Pinpoint the cell where the given text exists, returning its (x, y) midpoint coordinate. 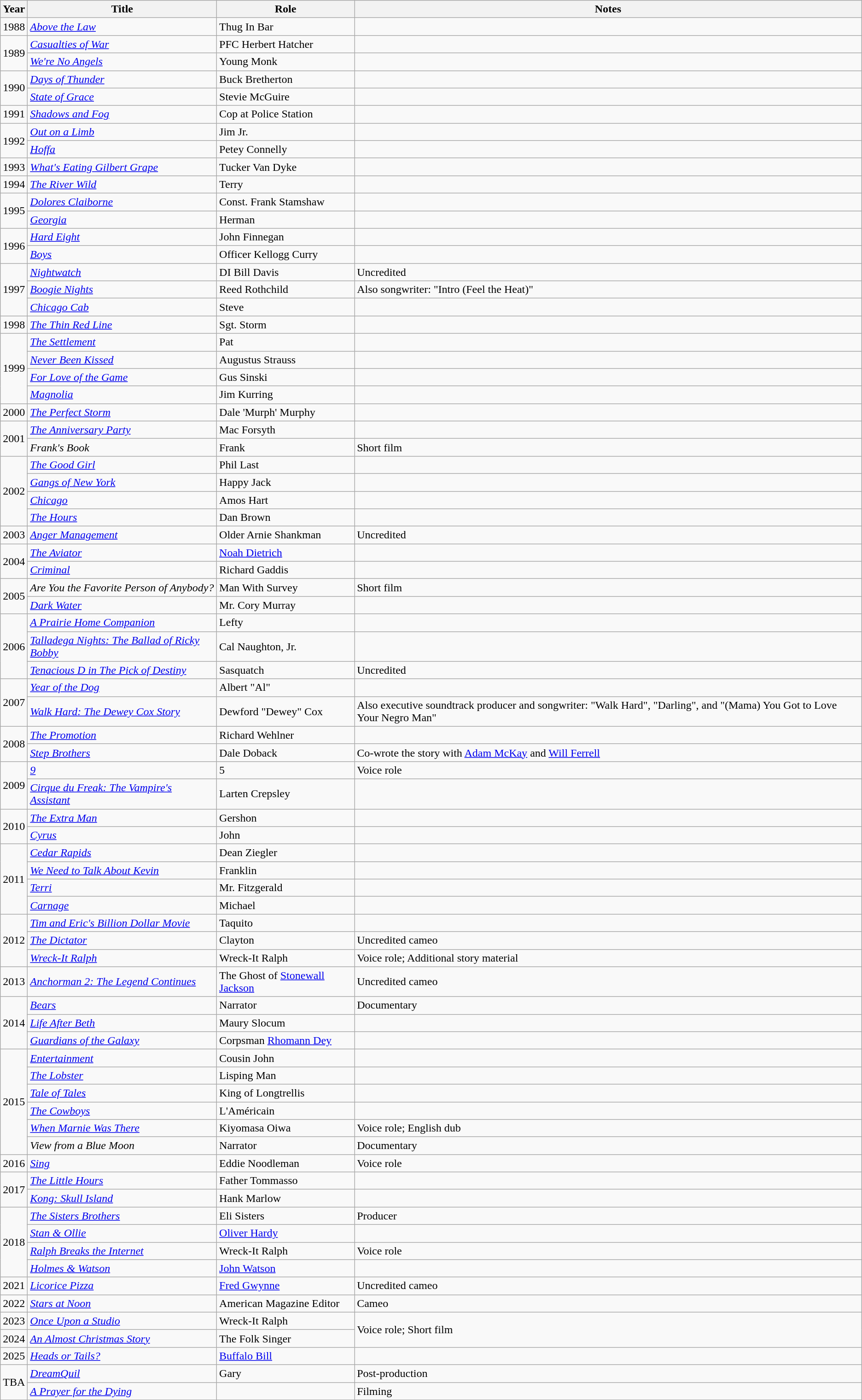
King of Longtrellis (285, 1093)
Happy Jack (285, 482)
2023 (14, 1321)
The Lobster (122, 1075)
Boogie Nights (122, 290)
Young Monk (285, 62)
Phil Last (285, 465)
The Settlement (122, 342)
Dark Water (122, 605)
Stars at Noon (122, 1303)
Dan Brown (285, 518)
2022 (14, 1303)
Voice role; English dub (608, 1128)
Pat (285, 342)
Terry (285, 184)
Albert "Al" (285, 688)
DreamQuil (122, 1373)
Reed Rothchild (285, 290)
2000 (14, 412)
Dale Doback (285, 752)
Frank (285, 447)
Gary (285, 1373)
Sasquatch (285, 670)
The Cowboys (122, 1110)
2016 (14, 1163)
The Thin Red Line (122, 325)
2004 (14, 561)
Co-wrote the story with Adam McKay and Will Ferrell (608, 752)
John Finnegan (285, 237)
What's Eating Gilbert Grape (122, 167)
Anchorman 2: The Legend Continues (122, 982)
Year of the Dog (122, 688)
2002 (14, 491)
The Promotion (122, 735)
Older Arnie Shankman (285, 535)
Buffalo Bill (285, 1356)
Cirque du Freak: The Vampire's Assistant (122, 794)
Eddie Noodleman (285, 1163)
Dolores Claiborne (122, 202)
Chicago (122, 500)
Once Upon a Studio (122, 1321)
2009 (14, 785)
Buck Bretherton (285, 79)
The Extra Man (122, 817)
Lefty (285, 623)
Hard Eight (122, 237)
We're No Angels (122, 62)
1988 (14, 27)
2001 (14, 438)
1997 (14, 290)
Kong: Skull Island (122, 1198)
Year (14, 9)
Father Tommasso (285, 1181)
American Magazine Editor (285, 1303)
Shadows and Fog (122, 114)
Ralph Breaks the Internet (122, 1251)
View from a Blue Moon (122, 1146)
Taquito (285, 923)
Mac Forsyth (285, 430)
Dean Ziegler (285, 853)
Cedar Rapids (122, 853)
Chicago Cab (122, 307)
Amos Hart (285, 500)
Entertainment (122, 1058)
Dewford "Dewey" Cox (285, 711)
Officer Kellogg Curry (285, 255)
Stevie McGuire (285, 97)
DI Bill Davis (285, 272)
2005 (14, 596)
9 (122, 770)
Life After Beth (122, 1023)
Petey Connelly (285, 149)
The Good Girl (122, 465)
Richard Wehlner (285, 735)
Sgt. Storm (285, 325)
2013 (14, 982)
The Perfect Storm (122, 412)
Title (122, 9)
1991 (14, 114)
Producer (608, 1216)
Out on a Limb (122, 132)
Tenacious D in The Pick of Destiny (122, 670)
Man With Survey (285, 588)
Also executive soundtrack producer and songwriter: "Walk Hard", "Darling", and "(Mama) You Got to Love Your Negro Man" (608, 711)
Larten Crepsley (285, 794)
Jim Jr. (285, 132)
Jim Kurring (285, 395)
Are You the Favorite Person of Anybody? (122, 588)
Hoffa (122, 149)
2012 (14, 940)
Days of Thunder (122, 79)
Boys (122, 255)
The River Wild (122, 184)
Noah Dietrich (285, 553)
Cal Naughton, Jr. (285, 647)
Never Been Kissed (122, 360)
Post-production (608, 1373)
Steve (285, 307)
1999 (14, 368)
Thug In Bar (285, 27)
Const. Frank Stamshaw (285, 202)
1998 (14, 325)
2007 (14, 703)
TBA (14, 1382)
2017 (14, 1190)
2021 (14, 1286)
2025 (14, 1356)
Guardians of the Galaxy (122, 1040)
1993 (14, 167)
Tim and Eric's Billion Dollar Movie (122, 923)
Gershon (285, 817)
Nightwatch (122, 272)
John Watson (285, 1268)
Carnage (122, 905)
2018 (14, 1242)
1995 (14, 210)
2011 (14, 879)
Filming (608, 1391)
Voice role; Additional story material (608, 958)
2024 (14, 1338)
Mr. Fitzgerald (285, 888)
2008 (14, 744)
Hank Marlow (285, 1198)
2014 (14, 1023)
Notes (608, 9)
Cop at Police Station (285, 114)
Lisping Man (285, 1075)
Talladega Nights: The Ballad of Ricky Bobby (122, 647)
Mr. Cory Murray (285, 605)
We Need to Talk About Kevin (122, 870)
1992 (14, 140)
2015 (14, 1102)
Anger Management (122, 535)
Gangs of New York (122, 482)
Step Brothers (122, 752)
Licorice Pizza (122, 1286)
2003 (14, 535)
Walk Hard: The Dewey Cox Story (122, 711)
Tucker Van Dyke (285, 167)
Herman (285, 220)
Richard Gaddis (285, 570)
Fred Gwynne (285, 1286)
Frank's Book (122, 447)
Clayton (285, 940)
Heads or Tails? (122, 1356)
1996 (14, 246)
The Folk Singer (285, 1338)
Casualties of War (122, 44)
Cousin John (285, 1058)
Role (285, 9)
Voice role; Short film (608, 1330)
An Almost Christmas Story (122, 1338)
The Dictator (122, 940)
Above the Law (122, 27)
Oliver Hardy (285, 1233)
Cyrus (122, 835)
2006 (14, 647)
Eli Sisters (285, 1216)
The Ghost of Stonewall Jackson (285, 982)
Corpsman Rhomann Dey (285, 1040)
The Hours (122, 518)
L'Américain (285, 1110)
Sing (122, 1163)
1994 (14, 184)
When Marnie Was There (122, 1128)
The Little Hours (122, 1181)
State of Grace (122, 97)
Michael (285, 905)
The Sisters Brothers (122, 1216)
1989 (14, 53)
2010 (14, 826)
Maury Slocum (285, 1023)
A Prayer for the Dying (122, 1391)
Also songwriter: "Intro (Feel the Heat)" (608, 290)
The Aviator (122, 553)
1990 (14, 88)
Kiyomasa Oiwa (285, 1128)
Holmes & Watson (122, 1268)
PFC Herbert Hatcher (285, 44)
A Prairie Home Companion (122, 623)
Georgia (122, 220)
Franklin (285, 870)
Dale 'Murph' Murphy (285, 412)
Gus Sinski (285, 377)
John (285, 835)
Augustus Strauss (285, 360)
Bears (122, 1005)
Tale of Tales (122, 1093)
Criminal (122, 570)
The Anniversary Party (122, 430)
5 (285, 770)
For Love of the Game (122, 377)
Terri (122, 888)
Stan & Ollie (122, 1233)
Cameo (608, 1303)
Magnolia (122, 395)
